Detect which cell encompasses the target text, then output its [X, Y] center coordinate. 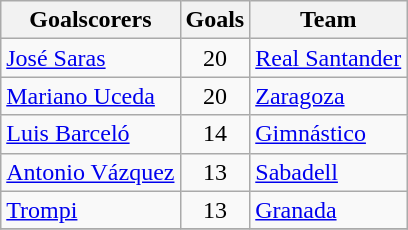
Granada [328, 210]
Goals [215, 20]
Antonio Vázquez [90, 172]
14 [215, 134]
Trompi [90, 210]
Luis Barceló [90, 134]
José Saras [90, 58]
Sabadell [328, 172]
Zaragoza [328, 96]
Mariano Uceda [90, 96]
Real Santander [328, 58]
Gimnástico [328, 134]
Goalscorers [90, 20]
Team [328, 20]
